Extract the (X, Y) coordinate from the center of the cell holding the provided text.  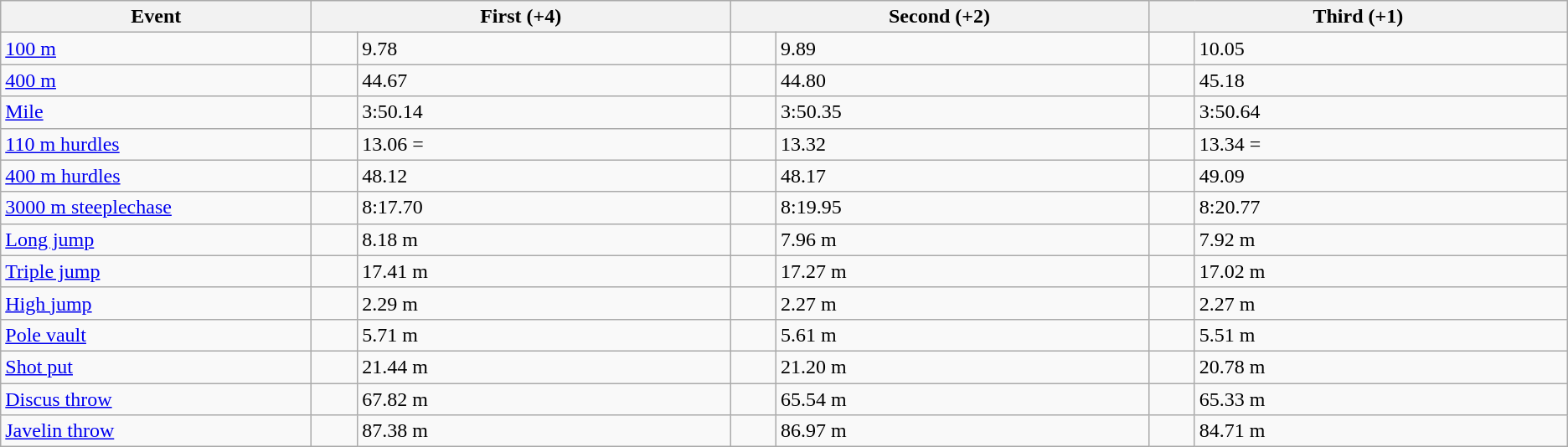
100 m (156, 49)
400 m (156, 80)
21.20 m (962, 367)
13.32 (962, 144)
7.96 m (962, 239)
5.71 m (544, 335)
110 m hurdles (156, 144)
2.29 m (544, 303)
17.02 m (1380, 271)
49.09 (1380, 176)
65.54 m (962, 399)
3:50.35 (962, 112)
9.89 (962, 49)
Third (+1) (1358, 17)
400 m hurdles (156, 176)
17.27 m (962, 271)
8:20.77 (1380, 208)
3:50.64 (1380, 112)
3:50.14 (544, 112)
9.78 (544, 49)
44.80 (962, 80)
Second (+2) (940, 17)
5.51 m (1380, 335)
Discus throw (156, 399)
8.18 m (544, 239)
67.82 m (544, 399)
86.97 m (962, 431)
Event (156, 17)
13.34 = (1380, 144)
44.67 (544, 80)
Javelin throw (156, 431)
8:19.95 (962, 208)
48.12 (544, 176)
45.18 (1380, 80)
3000 m steeplechase (156, 208)
Shot put (156, 367)
10.05 (1380, 49)
17.41 m (544, 271)
First (+4) (521, 17)
48.17 (962, 176)
87.38 m (544, 431)
20.78 m (1380, 367)
Triple jump (156, 271)
Mile (156, 112)
65.33 m (1380, 399)
13.06 = (544, 144)
Long jump (156, 239)
8:17.70 (544, 208)
Pole vault (156, 335)
7.92 m (1380, 239)
High jump (156, 303)
84.71 m (1380, 431)
5.61 m (962, 335)
21.44 m (544, 367)
